Return [X, Y] of the center of cell containing provided text 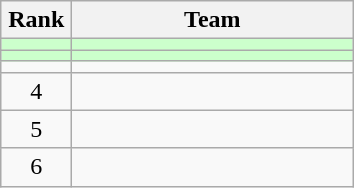
5 [36, 129]
6 [36, 167]
4 [36, 91]
Team [212, 20]
Rank [36, 20]
